Scan for the cell matching the given text and deliver its (x, y) coordinate at center. 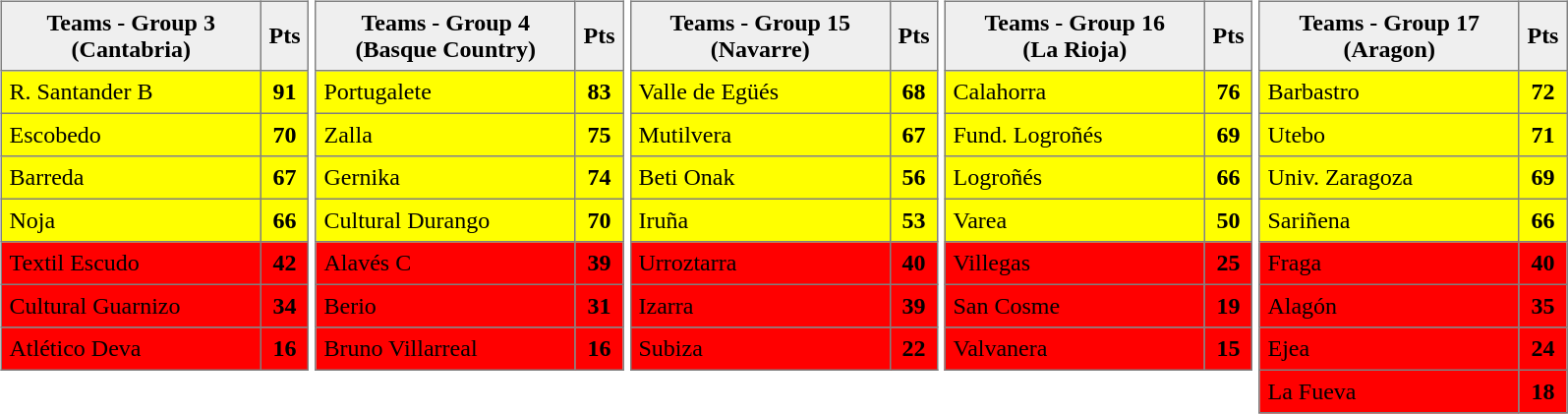
Utebo (1389, 135)
50 (1228, 220)
22 (913, 349)
24 (1542, 349)
Logroñés (1074, 178)
35 (1542, 306)
Calahorra (1074, 92)
Fund. Logroñés (1074, 135)
Teams - Group 4(Basque Country) (445, 35)
Sariñena (1389, 220)
San Cosme (1074, 306)
31 (599, 306)
Mutilvera (760, 135)
Teams - Group 15(Navarre) (760, 35)
Noja (131, 220)
34 (284, 306)
Textil Escudo (131, 264)
Ejea (1389, 349)
68 (913, 92)
Villegas (1074, 264)
Urroztarra (760, 264)
71 (1542, 135)
91 (284, 92)
Alavés C (445, 264)
Varea (1074, 220)
53 (913, 220)
Berio (445, 306)
Subiza (760, 349)
Izarra (760, 306)
Portugalete (445, 92)
15 (1228, 349)
Fraga (1389, 264)
Iruña (760, 220)
42 (284, 264)
Atlético Deva (131, 349)
R. Santander B (131, 92)
Cultural Durango (445, 220)
Barreda (131, 178)
Bruno Villarreal (445, 349)
Teams - Group 17(Aragon) (1389, 35)
19 (1228, 306)
Valvanera (1074, 349)
Valle de Egüés (760, 92)
56 (913, 178)
83 (599, 92)
Teams - Group 3(Cantabria) (131, 35)
Alagón (1389, 306)
25 (1228, 264)
Beti Onak (760, 178)
72 (1542, 92)
76 (1228, 92)
Zalla (445, 135)
18 (1542, 391)
Cultural Guarnizo (131, 306)
75 (599, 135)
La Fueva (1389, 391)
Univ. Zaragoza (1389, 178)
Gernika (445, 178)
Teams - Group 16(La Rioja) (1074, 35)
Barbastro (1389, 92)
74 (599, 178)
Escobedo (131, 135)
